Return the [x, y] coordinate for the center point of the cell that contains the specified text.  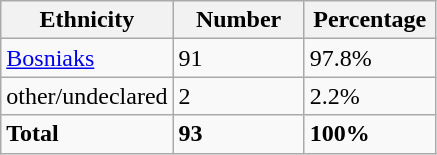
91 [238, 58]
other/undeclared [87, 96]
Ethnicity [87, 20]
2 [238, 96]
100% [370, 134]
Total [87, 134]
Number [238, 20]
93 [238, 134]
Bosniaks [87, 58]
Percentage [370, 20]
97.8% [370, 58]
2.2% [370, 96]
